Output the (x, y) coordinate of the center of the cell containing the given text.  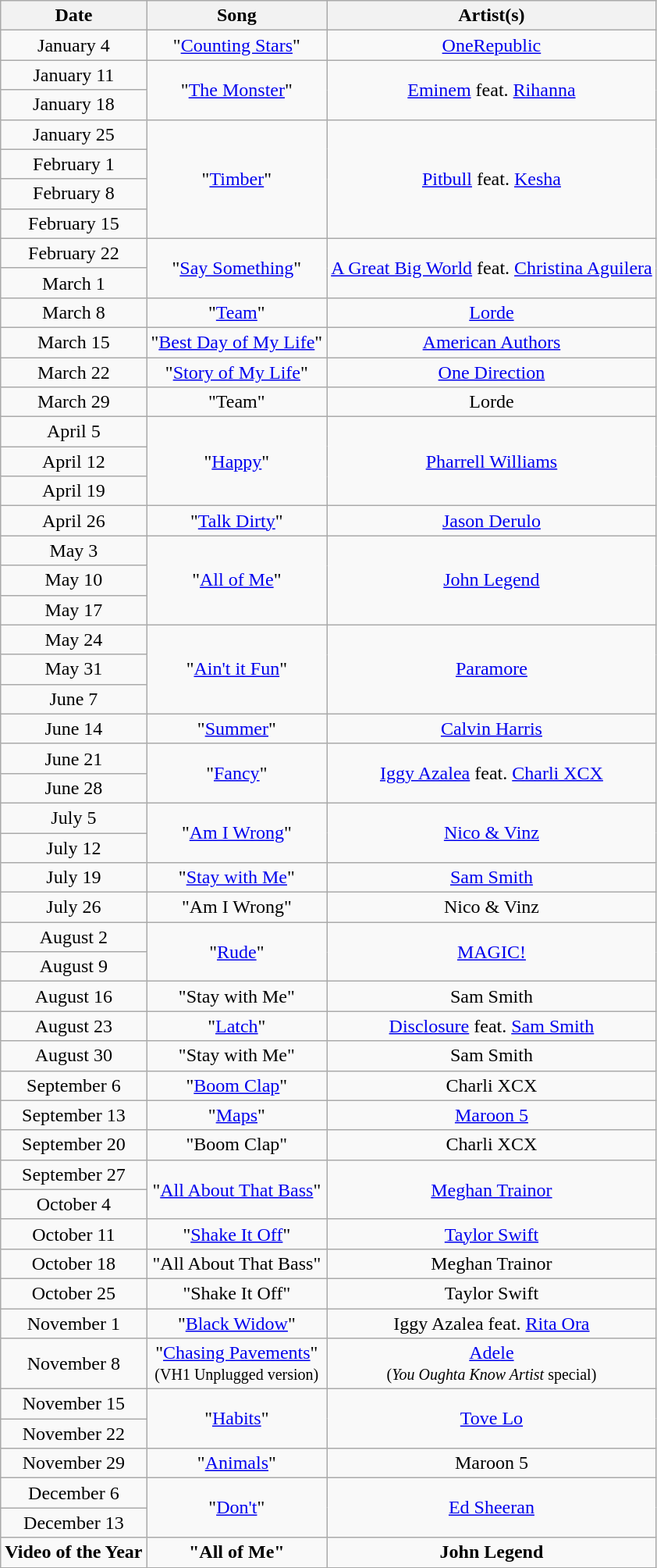
April 19 (73, 491)
One Direction (492, 372)
March 1 (73, 283)
October 11 (73, 1234)
Pharrell Williams (492, 461)
"Animals" (237, 1463)
September 6 (73, 1085)
June 21 (73, 758)
"Don't" (237, 1508)
July 5 (73, 818)
August 23 (73, 1026)
April 12 (73, 461)
August 2 (73, 937)
Artist(s) (492, 16)
October 4 (73, 1204)
May 17 (73, 610)
November 29 (73, 1463)
OneRepublic (492, 45)
Eminem feat. Rihanna (492, 90)
July 12 (73, 847)
"Story of My Life" (237, 372)
"Rude" (237, 952)
December 6 (73, 1493)
"The Monster" (237, 90)
American Authors (492, 342)
Iggy Azalea feat. Charli XCX (492, 773)
April 26 (73, 521)
Adele(You Oughta Know Artist special) (492, 1363)
April 5 (73, 432)
Paramore (492, 669)
August 16 (73, 996)
Ed Sheeran (492, 1508)
Date (73, 16)
July 19 (73, 878)
March 8 (73, 312)
"Counting Stars" (237, 45)
"Fancy" (237, 773)
August 9 (73, 967)
"Ain't it Fun" (237, 669)
May 3 (73, 551)
"Latch" (237, 1026)
September 13 (73, 1115)
"Best Day of My Life" (237, 342)
Video of the Year (73, 1552)
November 15 (73, 1404)
January 25 (73, 134)
February 8 (73, 194)
"Chasing Pavements" (VH1 Unplugged version) (237, 1363)
September 27 (73, 1174)
August 30 (73, 1056)
November 1 (73, 1324)
Jason Derulo (492, 521)
November 22 (73, 1434)
December 13 (73, 1523)
"Maps" (237, 1115)
Iggy Azalea feat. Rita Ora (492, 1324)
"Timber" (237, 179)
Pitbull feat. Kesha (492, 179)
October 25 (73, 1293)
February 1 (73, 164)
"Say Something" (237, 268)
January 11 (73, 75)
March 22 (73, 372)
October 18 (73, 1263)
June 28 (73, 788)
MAGIC! (492, 952)
January 4 (73, 45)
May 24 (73, 640)
Song (237, 16)
A Great Big World feat. Christina Aguilera (492, 268)
Disclosure feat. Sam Smith (492, 1026)
May 10 (73, 580)
November 8 (73, 1363)
Tove Lo (492, 1419)
"Summer" (237, 729)
February 15 (73, 223)
September 20 (73, 1145)
May 31 (73, 669)
June 7 (73, 699)
June 14 (73, 729)
March 15 (73, 342)
"Habits" (237, 1419)
March 29 (73, 402)
"Black Widow" (237, 1324)
"Happy" (237, 461)
"Talk Dirty" (237, 521)
July 26 (73, 907)
Calvin Harris (492, 729)
January 18 (73, 105)
February 22 (73, 253)
